Output the [X, Y] coordinate of the center of the cell containing the given text.  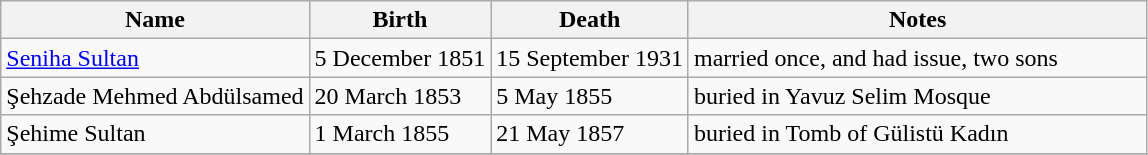
20 March 1853 [400, 96]
21 May 1857 [590, 134]
buried in Yavuz Selim Mosque [917, 96]
married once, and had issue, two sons [917, 58]
Şehzade Mehmed Abdülsamed [155, 96]
buried in Tomb of Gülistü Kadın [917, 134]
Name [155, 20]
Birth [400, 20]
5 May 1855 [590, 96]
15 September 1931 [590, 58]
5 December 1851 [400, 58]
Şehime Sultan [155, 134]
Death [590, 20]
1 March 1855 [400, 134]
Notes [917, 20]
Seniha Sultan [155, 58]
